Identify which cell holds the provided text, then report its (x, y) central coordinate. 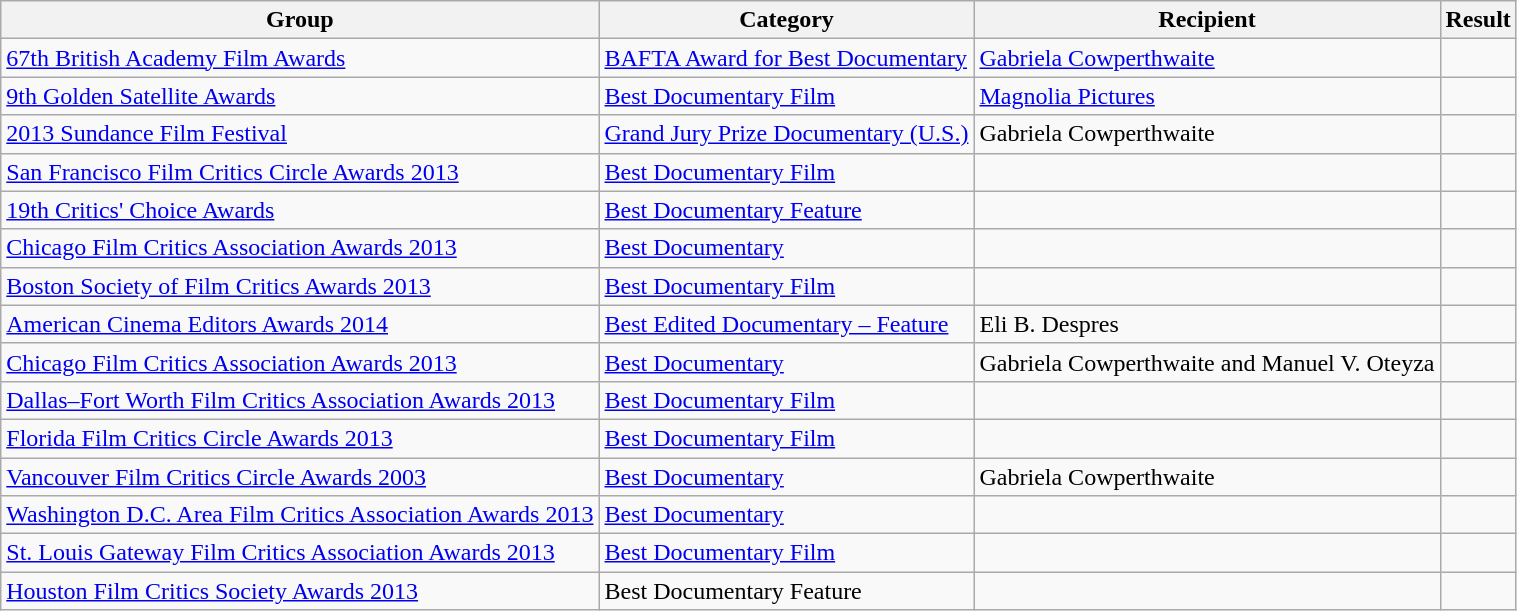
American Cinema Editors Awards 2014 (300, 324)
9th Golden Satellite Awards (300, 96)
Grand Jury Prize Documentary (U.S.) (786, 134)
Boston Society of Film Critics Awards 2013 (300, 286)
Florida Film Critics Circle Awards 2013 (300, 438)
Washington D.C. Area Film Critics Association Awards 2013 (300, 515)
Vancouver Film Critics Circle Awards 2003 (300, 477)
Category (786, 20)
Eli B. Despres (1207, 324)
Houston Film Critics Society Awards 2013 (300, 591)
St. Louis Gateway Film Critics Association Awards 2013 (300, 553)
Dallas–Fort Worth Film Critics Association Awards 2013 (300, 400)
BAFTA Award for Best Documentary (786, 58)
Group (300, 20)
Best Edited Documentary – Feature (786, 324)
Gabriela Cowperthwaite and Manuel V. Oteyza (1207, 362)
2013 Sundance Film Festival (300, 134)
San Francisco Film Critics Circle Awards 2013 (300, 172)
67th British Academy Film Awards (300, 58)
Magnolia Pictures (1207, 96)
19th Critics' Choice Awards (300, 210)
Result (1478, 20)
Recipient (1207, 20)
